Find where the given text appears and provide that cell's center as [X, Y] coordinate. 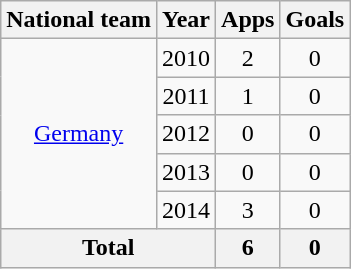
2010 [186, 58]
3 [248, 210]
National team [79, 20]
2011 [186, 96]
2012 [186, 134]
6 [248, 248]
Total [108, 248]
2 [248, 58]
Year [186, 20]
Apps [248, 20]
2014 [186, 210]
1 [248, 96]
Germany [79, 134]
Goals [315, 20]
2013 [186, 172]
